Extract the [x, y] coordinate from the center of the cell holding the provided text.  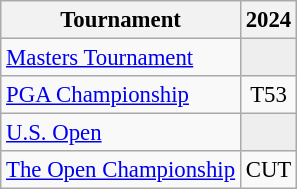
Tournament [121, 20]
The Open Championship [121, 170]
CUT [268, 170]
T53 [268, 95]
U.S. Open [121, 133]
Masters Tournament [121, 58]
PGA Championship [121, 95]
2024 [268, 20]
